Scan for the cell matching the given text and deliver its (x, y) coordinate at center. 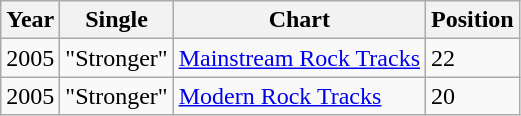
22 (473, 58)
Single (116, 20)
Mainstream Rock Tracks (299, 58)
Position (473, 20)
Modern Rock Tracks (299, 96)
20 (473, 96)
Year (30, 20)
Chart (299, 20)
